Determine the (x, y) coordinate at the center of the cell enclosing the given text.  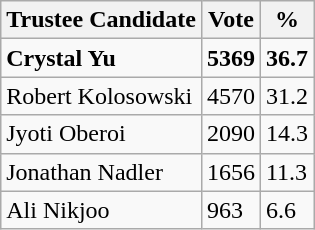
6.6 (286, 210)
Jyoti Oberoi (102, 134)
Ali Nikjoo (102, 210)
36.7 (286, 58)
Trustee Candidate (102, 20)
1656 (230, 172)
963 (230, 210)
Robert Kolosowski (102, 96)
5369 (230, 58)
% (286, 20)
Crystal Yu (102, 58)
Vote (230, 20)
31.2 (286, 96)
14.3 (286, 134)
2090 (230, 134)
11.3 (286, 172)
Jonathan Nadler (102, 172)
4570 (230, 96)
